Search for the cell housing the specified text and yield its (X, Y) center coordinate. 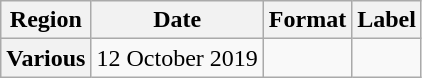
Various (46, 58)
Format (307, 20)
Date (177, 20)
12 October 2019 (177, 58)
Label (387, 20)
Region (46, 20)
